Return (x, y) of the center of cell containing provided text 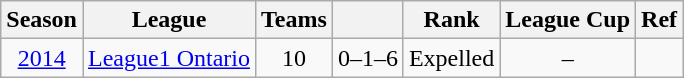
League1 Ontario (168, 58)
2014 (42, 58)
Season (42, 20)
Teams (294, 20)
Expelled (451, 58)
– (568, 58)
0–1–6 (368, 58)
League (168, 20)
League Cup (568, 20)
Rank (451, 20)
10 (294, 58)
Ref (660, 20)
